Scan for the cell matching the given text and deliver its (X, Y) coordinate at center. 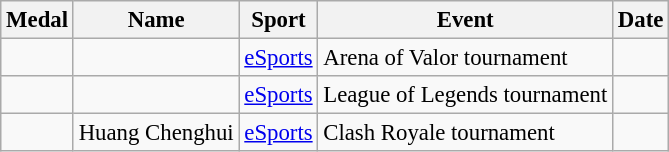
Date (641, 20)
Name (156, 20)
Arena of Valor tournament (466, 58)
Huang Chenghui (156, 133)
Sport (278, 20)
Clash Royale tournament (466, 133)
Medal (38, 20)
League of Legends tournament (466, 95)
Event (466, 20)
